Search for the cell housing the specified text and yield its [x, y] center coordinate. 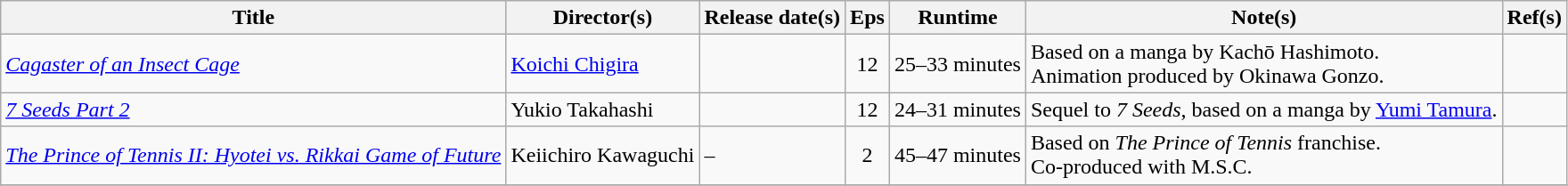
Based on a manga by Kachō Hashimoto.Animation produced by Okinawa Gonzo. [1263, 64]
Ref(s) [1534, 18]
7 Seeds Part 2 [253, 109]
Sequel to 7 Seeds, based on a manga by Yumi Tamura. [1263, 109]
2 [868, 155]
Title [253, 18]
45–47 minutes [957, 155]
25–33 minutes [957, 64]
Eps [868, 18]
The Prince of Tennis II: Hyotei vs. Rikkai Game of Future [253, 155]
– [772, 155]
Based on The Prince of Tennis franchise.Co-produced with M.S.C. [1263, 155]
Koichi Chigira [602, 64]
Release date(s) [772, 18]
Note(s) [1263, 18]
Keiichiro Kawaguchi [602, 155]
24–31 minutes [957, 109]
Runtime [957, 18]
Yukio Takahashi [602, 109]
Director(s) [602, 18]
Cagaster of an Insect Cage [253, 64]
